For the text-containing cell, return its midpoint in [X, Y] coordinate format. 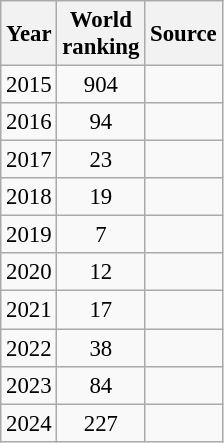
7 [101, 235]
Source [184, 34]
2015 [29, 85]
Worldranking [101, 34]
904 [101, 85]
2018 [29, 197]
84 [101, 385]
94 [101, 122]
23 [101, 160]
2024 [29, 423]
2019 [29, 235]
2023 [29, 385]
2022 [29, 348]
17 [101, 310]
2016 [29, 122]
19 [101, 197]
2020 [29, 273]
2017 [29, 160]
38 [101, 348]
12 [101, 273]
2021 [29, 310]
Year [29, 34]
227 [101, 423]
